Return the (X, Y) coordinate for the center point of the cell that contains the specified text.  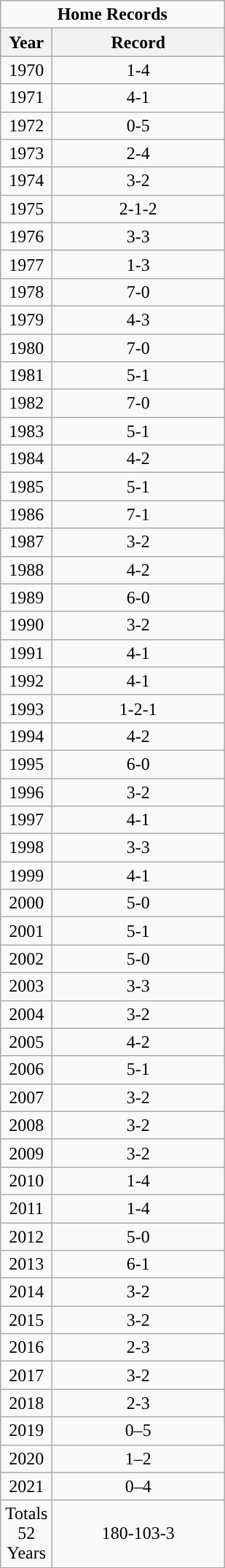
2003 (26, 986)
2021 (26, 1486)
2008 (26, 1125)
1974 (26, 181)
1978 (26, 292)
2010 (26, 1181)
2019 (26, 1431)
1998 (26, 848)
1977 (26, 264)
Year (26, 42)
2018 (26, 1403)
1989 (26, 598)
1-2-1 (138, 708)
0-5 (138, 125)
1983 (26, 431)
2014 (26, 1292)
1993 (26, 708)
1975 (26, 209)
0–4 (138, 1486)
2000 (26, 903)
2009 (26, 1153)
2-4 (138, 153)
2016 (26, 1348)
1992 (26, 681)
2001 (26, 931)
2013 (26, 1264)
1970 (26, 70)
Totals 52 Years (26, 1534)
6-1 (138, 1264)
1980 (26, 348)
1986 (26, 514)
1973 (26, 153)
1976 (26, 236)
1972 (26, 125)
1990 (26, 625)
1984 (26, 459)
180-103-3 (138, 1534)
0–5 (138, 1431)
1971 (26, 98)
1981 (26, 376)
2002 (26, 959)
1985 (26, 487)
1-3 (138, 264)
4-3 (138, 320)
2006 (26, 1070)
1995 (26, 764)
2-1-2 (138, 209)
1991 (26, 653)
2011 (26, 1208)
Home Records (112, 15)
1999 (26, 876)
7-1 (138, 514)
2017 (26, 1375)
1997 (26, 820)
2005 (26, 1042)
2012 (26, 1237)
2004 (26, 1014)
Record (138, 42)
2015 (26, 1320)
1988 (26, 570)
2020 (26, 1459)
1987 (26, 542)
2007 (26, 1097)
1996 (26, 792)
1979 (26, 320)
1–2 (138, 1459)
1994 (26, 736)
1982 (26, 403)
